Search for the cell housing the specified text and yield its (X, Y) center coordinate. 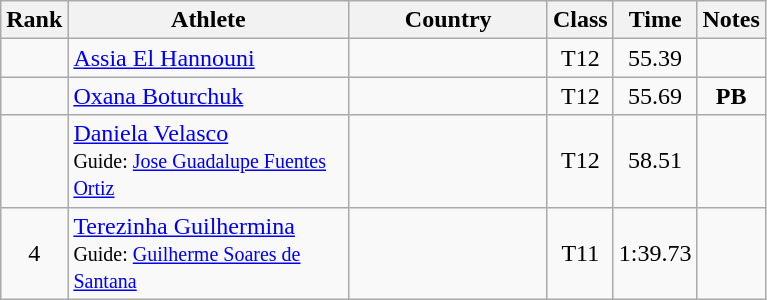
55.39 (655, 58)
Rank (34, 20)
PB (731, 96)
Notes (731, 20)
Oxana Boturchuk (208, 96)
Assia El Hannouni (208, 58)
1:39.73 (655, 253)
Class (580, 20)
Athlete (208, 20)
4 (34, 253)
Country (448, 20)
Daniela VelascoGuide: Jose Guadalupe Fuentes Ortiz (208, 161)
Time (655, 20)
55.69 (655, 96)
Terezinha GuilherminaGuide: Guilherme Soares de Santana (208, 253)
58.51 (655, 161)
T11 (580, 253)
